Provide the [x, y] coordinate of the cell's center where the given text is located.  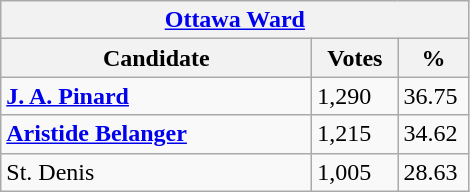
Votes [355, 58]
1,005 [355, 172]
St. Denis [156, 172]
1,215 [355, 134]
J. A. Pinard [156, 96]
Candidate [156, 58]
Ottawa Ward [235, 20]
1,290 [355, 96]
28.63 [434, 172]
% [434, 58]
36.75 [434, 96]
34.62 [434, 134]
Aristide Belanger [156, 134]
